Determine the (x, y) coordinate at the center of the cell enclosing the given text.  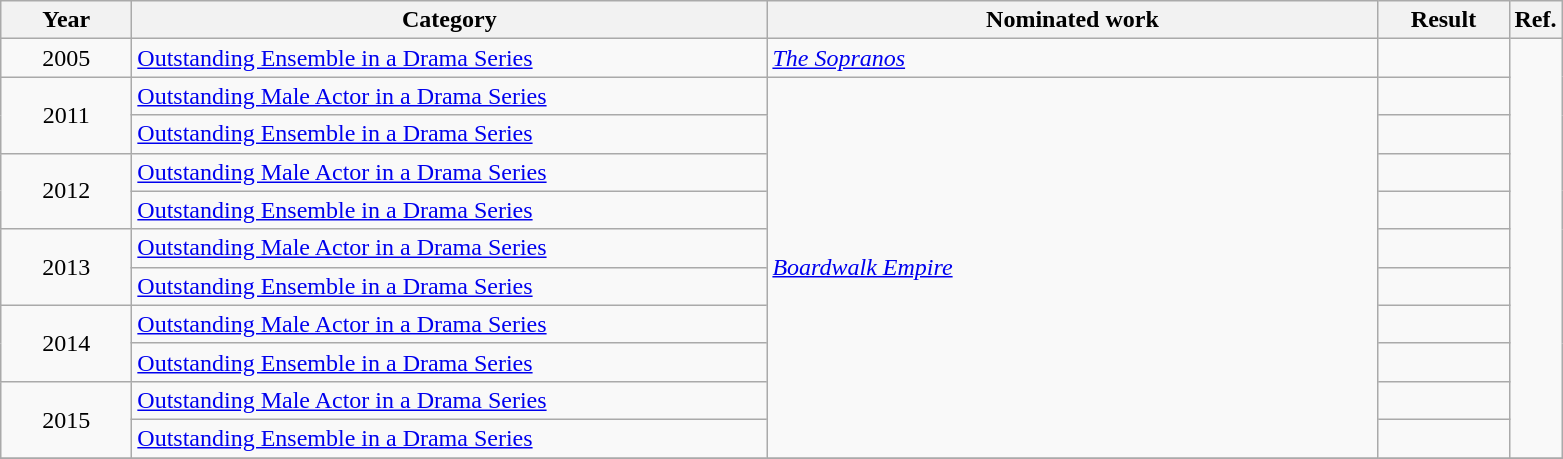
Nominated work (1072, 20)
Ref. (1536, 20)
2015 (66, 419)
2014 (66, 343)
Boardwalk Empire (1072, 268)
2005 (66, 58)
Year (66, 20)
2012 (66, 191)
Result (1444, 20)
The Sopranos (1072, 58)
2011 (66, 115)
2013 (66, 267)
Category (450, 20)
